For the text-containing cell, return its midpoint in [x, y] coordinate format. 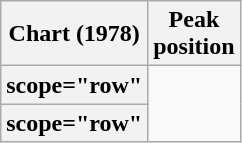
Chart (1978) [74, 34]
Peakposition [194, 34]
